Detect which cell encompasses the target text, then output its (x, y) center coordinate. 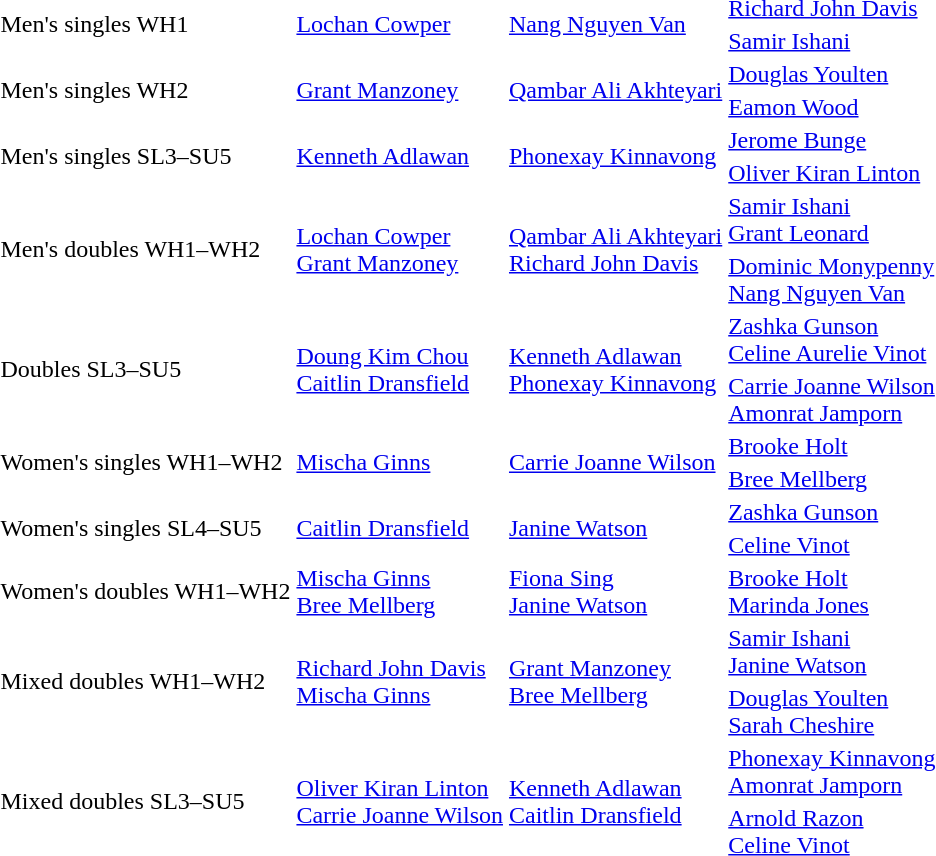
Kenneth Adlawan (400, 156)
Qambar Ali Akhteyari Richard John Davis (615, 250)
Qambar Ali Akhteyari (615, 90)
Fiona Sing Janine Watson (615, 592)
Mischa Ginns (400, 462)
Mischa Ginns Bree Mellberg (400, 592)
Carrie Joanne Wilson (615, 462)
Grant Manzoney Bree Mellberg (615, 682)
Kenneth Adlawan Phonexay Kinnavong (615, 370)
Phonexay Kinnavong (615, 156)
Caitlin Dransfield (400, 528)
Grant Manzoney (400, 90)
Doung Kim Chou Caitlin Dransfield (400, 370)
Janine Watson (615, 528)
Lochan Cowper Grant Manzoney (400, 250)
Richard John Davis Mischa Ginns (400, 682)
